Locate the cell with the specified text and output its (X, Y) center coordinate. 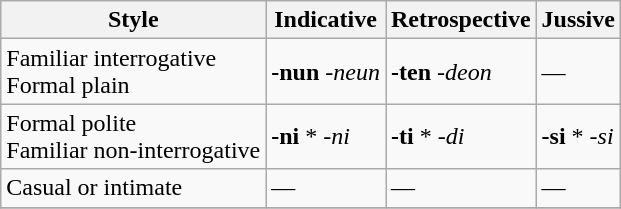
-nun -neun (326, 72)
-ten -deon (462, 72)
Indicative (326, 20)
-ni * -ni (326, 136)
Jussive (578, 20)
Formal politeFamiliar non-interrogative (134, 136)
-ti * -di (462, 136)
Retrospective (462, 20)
-si * -si (578, 136)
Familiar interrogativeFormal plain (134, 72)
Casual or intimate (134, 188)
Style (134, 20)
